From the cell containing the given text, extract its center point as (x, y) coordinate. 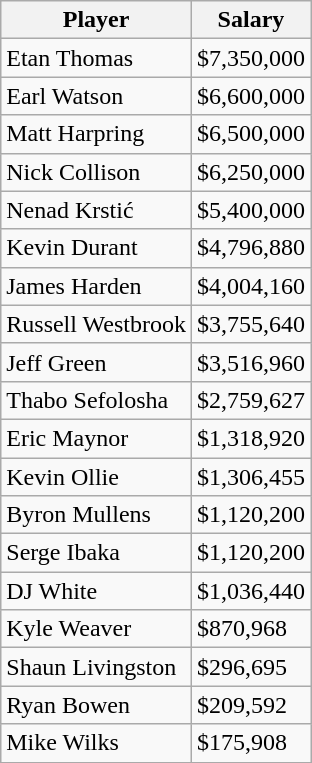
$6,250,000 (250, 172)
Matt Harpring (96, 134)
Nick Collison (96, 172)
Byron Mullens (96, 515)
$2,759,627 (250, 400)
$870,968 (250, 629)
Kevin Durant (96, 248)
$7,350,000 (250, 58)
Ryan Bowen (96, 705)
$3,755,640 (250, 324)
$1,318,920 (250, 438)
DJ White (96, 591)
$3,516,960 (250, 362)
Jeff Green (96, 362)
Russell Westbrook (96, 324)
Salary (250, 20)
$209,592 (250, 705)
Mike Wilks (96, 743)
James Harden (96, 286)
$1,036,440 (250, 591)
Shaun Livingston (96, 667)
Serge Ibaka (96, 553)
$296,695 (250, 667)
Earl Watson (96, 96)
Eric Maynor (96, 438)
$6,600,000 (250, 96)
Kyle Weaver (96, 629)
$6,500,000 (250, 134)
Kevin Ollie (96, 477)
Etan Thomas (96, 58)
$4,004,160 (250, 286)
Nenad Krstić (96, 210)
Player (96, 20)
$4,796,880 (250, 248)
$175,908 (250, 743)
Thabo Sefolosha (96, 400)
$1,306,455 (250, 477)
$5,400,000 (250, 210)
